Pinpoint the cell where the given text exists, returning its (x, y) midpoint coordinate. 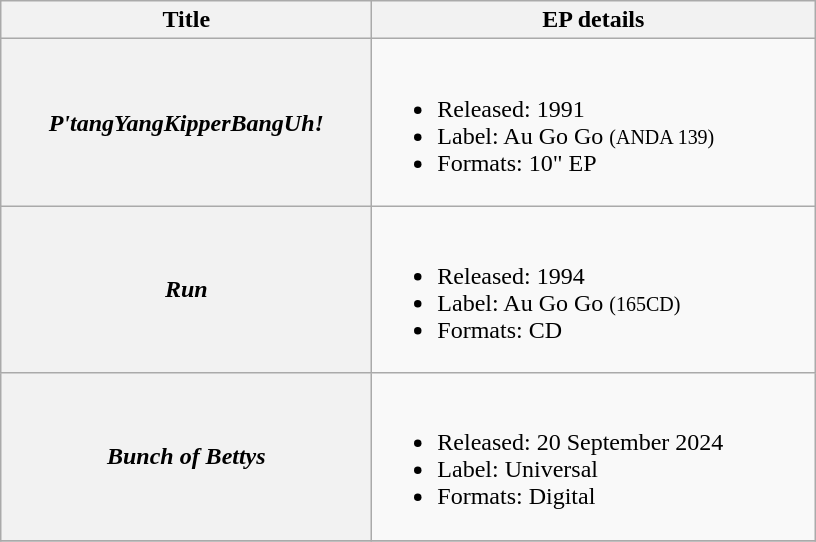
Run (186, 290)
Title (186, 20)
Released: 1994Label: Au Go Go (165CD)Formats: CD (594, 290)
EP details (594, 20)
Released: 20 September 2024Label: UniversalFormats: Digital (594, 456)
Bunch of Bettys (186, 456)
P'tangYangKipperBangUh! (186, 122)
Released: 1991Label: Au Go Go (ANDA 139)Formats: 10" EP (594, 122)
